Scan for the cell matching the given text and deliver its [x, y] coordinate at center. 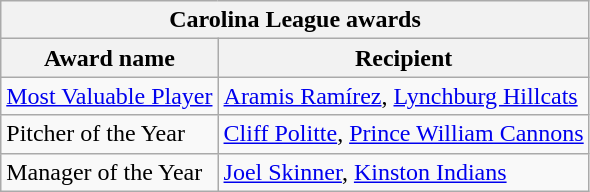
Award name [110, 58]
Joel Skinner, Kinston Indians [404, 172]
Cliff Politte, Prince William Cannons [404, 134]
Most Valuable Player [110, 96]
Carolina League awards [295, 20]
Aramis Ramírez, Lynchburg Hillcats [404, 96]
Pitcher of the Year [110, 134]
Manager of the Year [110, 172]
Recipient [404, 58]
